Determine the [x, y] coordinate at the center of the cell enclosing the given text.  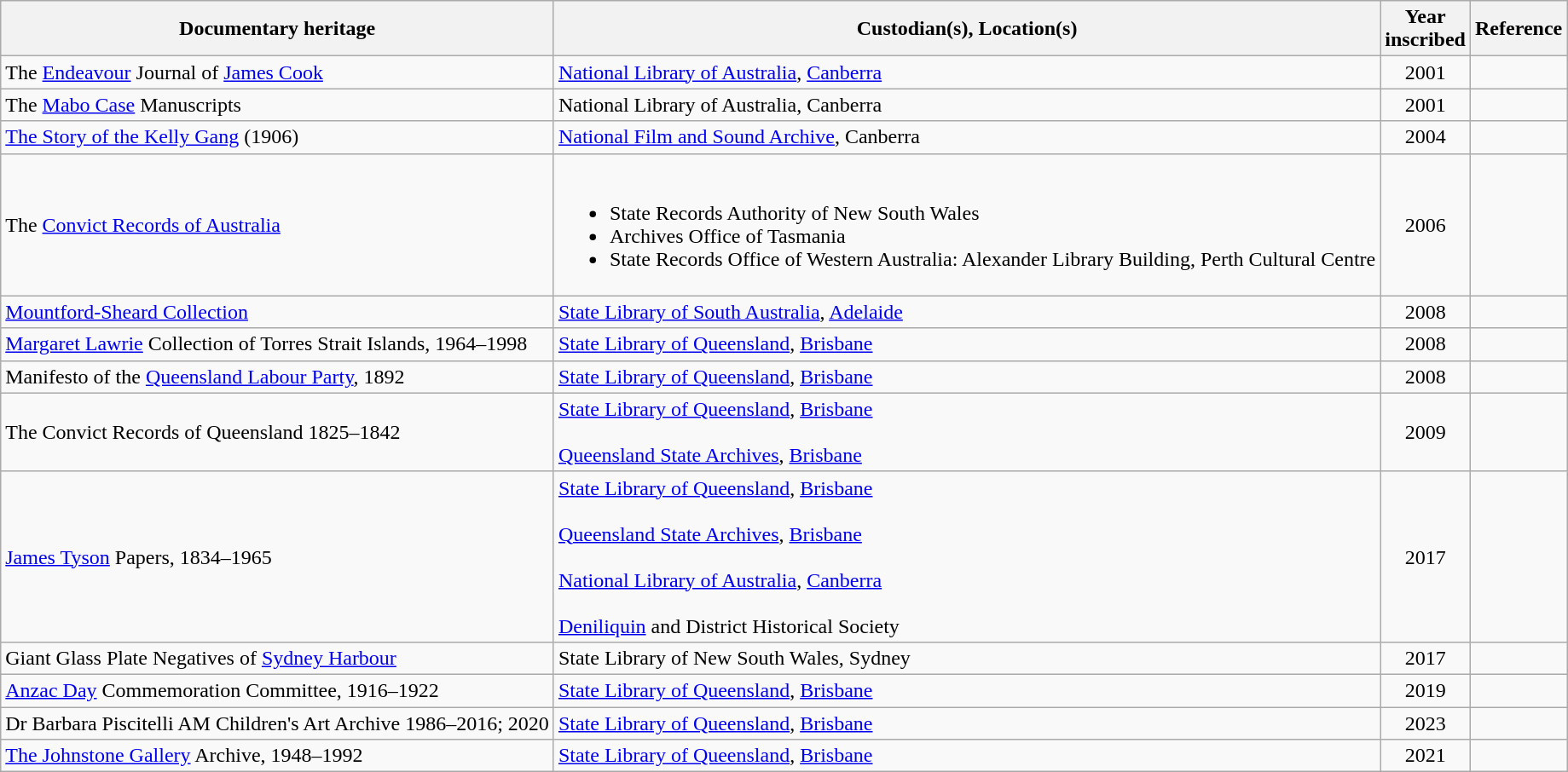
The Convict Records of Queensland 1825–1842 [278, 432]
Documentary heritage [278, 29]
2021 [1426, 756]
2023 [1426, 723]
Giant Glass Plate Negatives of Sydney Harbour [278, 658]
2009 [1426, 432]
The Mabo Case Manuscripts [278, 105]
Margaret Lawrie Collection of Torres Strait Islands, 1964–1998 [278, 344]
2004 [1426, 137]
Dr Barbara Piscitelli AM Children's Art Archive 1986–2016; 2020 [278, 723]
State Library of Queensland, BrisbaneQueensland State Archives, Brisbane [967, 432]
National Film and Sound Archive, Canberra [967, 137]
The Story of the Kelly Gang (1906) [278, 137]
Anzac Day Commemoration Committee, 1916–1922 [278, 690]
State Library of South Australia, Adelaide [967, 312]
The Endeavour Journal of James Cook [278, 72]
2006 [1426, 225]
Mountford-Sheard Collection [278, 312]
The Johnstone Gallery Archive, 1948–1992 [278, 756]
Reference [1519, 29]
James Tyson Papers, 1834–1965 [278, 556]
Yearinscribed [1426, 29]
The Convict Records of Australia [278, 225]
Custodian(s), Location(s) [967, 29]
State Library of New South Wales, Sydney [967, 658]
Manifesto of the Queensland Labour Party, 1892 [278, 377]
2019 [1426, 690]
